Search for the cell housing the specified text and yield its (x, y) center coordinate. 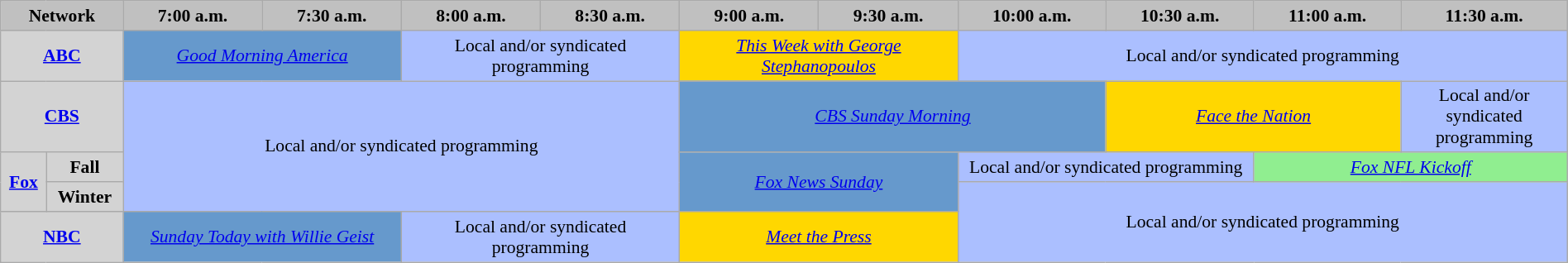
Sunday Today with Willie Geist (262, 237)
NBC (62, 237)
CBS Sunday Morning (893, 117)
This Week with George Stephanopoulos (819, 56)
11:00 a.m. (1327, 16)
ABC (62, 56)
CBS (62, 117)
Fox News Sunday (819, 182)
Fall (84, 168)
8:00 a.m. (471, 16)
Fox NFL Kickoff (1411, 168)
Winter (84, 197)
10:30 a.m. (1179, 16)
10:00 a.m. (1032, 16)
9:00 a.m. (749, 16)
Good Morning America (262, 56)
Fox (23, 182)
11:30 a.m. (1484, 16)
Face the Nation (1254, 117)
7:30 a.m. (332, 16)
9:30 a.m. (888, 16)
Network (62, 16)
8:30 a.m. (610, 16)
7:00 a.m. (193, 16)
Meet the Press (819, 237)
